Search for the cell housing the specified text and yield its (X, Y) center coordinate. 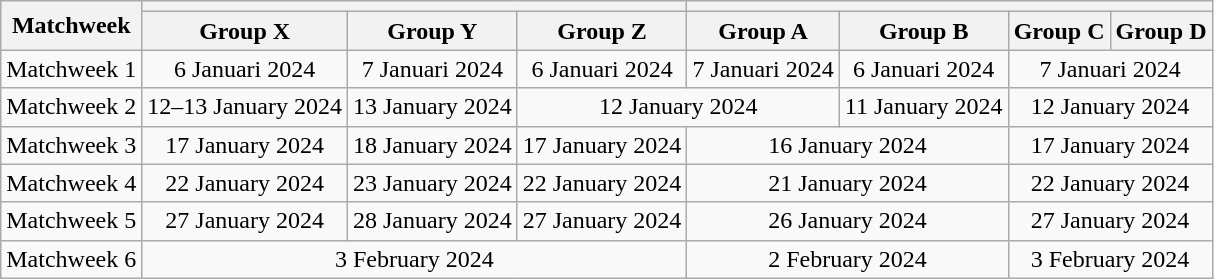
26 January 2024 (848, 221)
Matchweek 1 (72, 69)
11 January 2024 (924, 107)
18 January 2024 (432, 145)
Group X (245, 31)
28 January 2024 (432, 221)
Group D (1161, 31)
Matchweek 5 (72, 221)
13 January 2024 (432, 107)
21 January 2024 (848, 183)
Group Z (602, 31)
Group C (1059, 31)
Matchweek 2 (72, 107)
Group B (924, 31)
2 February 2024 (848, 259)
12–13 January 2024 (245, 107)
Group A (763, 31)
Matchweek 3 (72, 145)
Matchweek (72, 26)
16 January 2024 (848, 145)
Matchweek 6 (72, 259)
23 January 2024 (432, 183)
Matchweek 4 (72, 183)
Group Y (432, 31)
